Provide the (X, Y) coordinate of the cell's center where the given text is located.  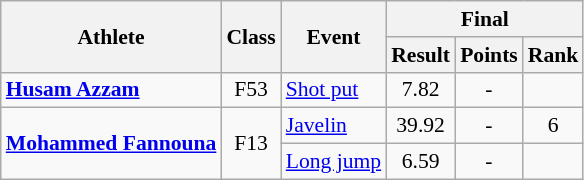
Result (420, 55)
39.92 (420, 126)
F53 (250, 90)
6 (554, 126)
Husam Azzam (112, 90)
Javelin (334, 126)
Class (250, 36)
7.82 (420, 90)
Athlete (112, 36)
F13 (250, 144)
Rank (554, 55)
Shot put (334, 90)
Final (484, 19)
Event (334, 36)
6.59 (420, 162)
Mohammed Fannouna (112, 144)
Long jump (334, 162)
Points (489, 55)
